Find where the given text appears and provide that cell's center as [X, Y] coordinate. 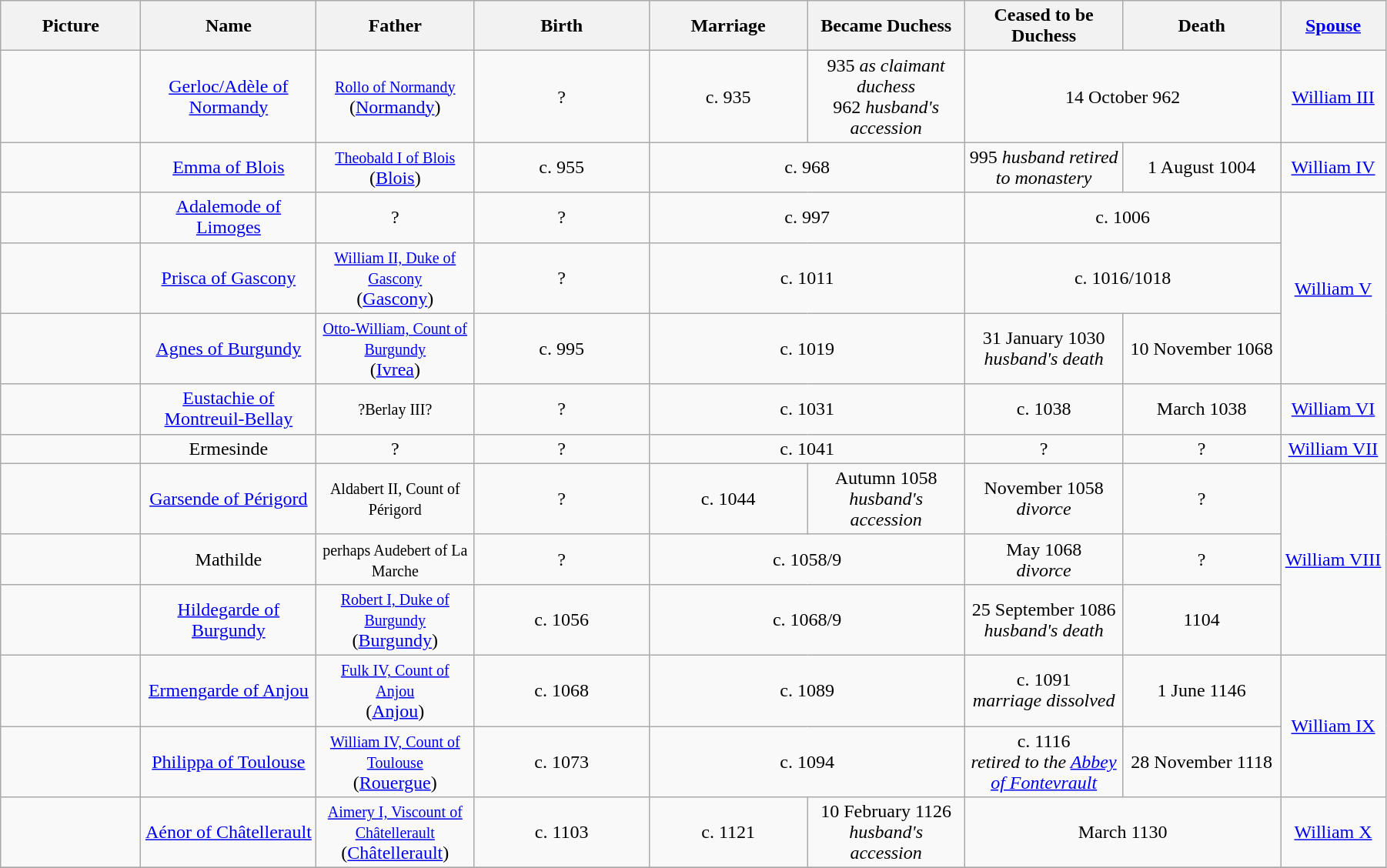
Ermesinde [229, 449]
William VII [1333, 449]
935 as claimant duchess962 husband's accession [887, 97]
c. 1031 [807, 409]
Death [1202, 26]
Name [229, 26]
10 November 1068 [1202, 349]
c. 1011 [807, 278]
?Berlay III? [396, 409]
Agnes of Burgundy [229, 349]
c. 1103 [562, 833]
995 husband retired to monastery [1044, 168]
March 1038 [1202, 409]
c. 1094 [807, 762]
c. 1068/9 [807, 619]
Autumn 1058husband's accession [887, 499]
Became Duchess [887, 26]
c. 995 [562, 349]
c. 1058/9 [807, 559]
Picture [71, 26]
Philippa of Toulouse [229, 762]
William IV, Count of Toulouse (Rouergue) [396, 762]
31 January 1030 husband's death [1044, 349]
William V [1333, 288]
Emma of Blois [229, 168]
Adalemode of Limoges [229, 217]
c. 1041 [807, 449]
c. 955 [562, 168]
Otto-William, Count of Burgundy(Ivrea) [396, 349]
William III [1333, 97]
1104 [1202, 619]
Father [396, 26]
14 October 962 [1123, 97]
March 1130 [1123, 833]
William II, Duke of Gascony(Gascony) [396, 278]
Eustachie of Montreuil-Bellay [229, 409]
28 November 1118 [1202, 762]
c. 1044 [728, 499]
c. 1073 [562, 762]
Robert I, Duke of Burgundy(Burgundy) [396, 619]
Rollo of Normandy(Normandy) [396, 97]
Fulk IV, Count of Anjou(Anjou) [396, 690]
c. 1121 [728, 833]
Marriage [728, 26]
Garsende of Périgord [229, 499]
Hildegarde of Burgundy [229, 619]
1 August 1004 [1202, 168]
perhaps Audebert of La Marche [396, 559]
c. 1019 [807, 349]
Aénor of Châtellerault [229, 833]
10 February 1126husband's accession [887, 833]
Ermengarde of Anjou [229, 690]
c. 1038 [1044, 409]
William VIII [1333, 559]
1 June 1146 [1202, 690]
Aldabert II, Count of Périgord [396, 499]
May 1068divorce [1044, 559]
c. 1116retired to the Abbey of Fontevrault [1044, 762]
William IV [1333, 168]
c. 1016/1018 [1123, 278]
William VI [1333, 409]
November 1058divorce [1044, 499]
Spouse [1333, 26]
c. 1091marriage dissolved [1044, 690]
Mathilde [229, 559]
25 September 1086husband's death [1044, 619]
c. 997 [807, 217]
Aimery I, Viscount of Châtellerault (Châtellerault) [396, 833]
Birth [562, 26]
Ceased to be Duchess [1044, 26]
c. 1006 [1123, 217]
c. 968 [807, 168]
Theobald I of Blois(Blois) [396, 168]
Gerloc/Adèle of Normandy [229, 97]
c. 935 [728, 97]
c. 1068 [562, 690]
c. 1056 [562, 619]
c. 1089 [807, 690]
Prisca of Gascony [229, 278]
William IX [1333, 726]
William X [1333, 833]
